Search for the cell housing the specified text and yield its [x, y] center coordinate. 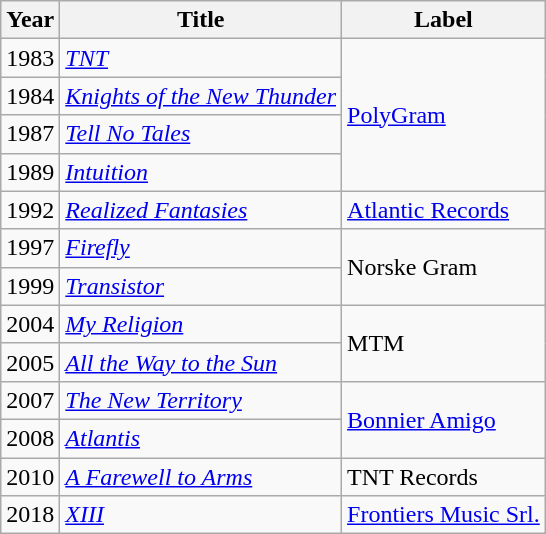
Transistor [201, 286]
2010 [30, 477]
1999 [30, 286]
MTM [444, 343]
Atlantis [201, 438]
2008 [30, 438]
The New Territory [201, 400]
TNT Records [444, 477]
All the Way to the Sun [201, 362]
Knights of the New Thunder [201, 96]
Realized Fantasies [201, 210]
1984 [30, 96]
Title [201, 20]
Tell No Tales [201, 134]
2005 [30, 362]
Firefly [201, 248]
1987 [30, 134]
Atlantic Records [444, 210]
XIII [201, 515]
1992 [30, 210]
My Religion [201, 324]
A Farewell to Arms [201, 477]
Year [30, 20]
TNT [201, 58]
Norske Gram [444, 267]
Label [444, 20]
PolyGram [444, 115]
2007 [30, 400]
1989 [30, 172]
Bonnier Amigo [444, 419]
Intuition [201, 172]
Frontiers Music Srl. [444, 515]
1997 [30, 248]
2004 [30, 324]
2018 [30, 515]
1983 [30, 58]
